Pinpoint the cell where the given text exists, returning its (x, y) midpoint coordinate. 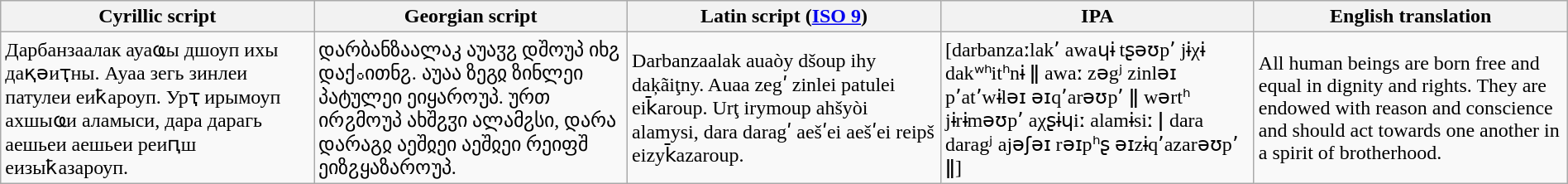
Darbanzaalak auaòy dšoup ihy daķãiţny. Auaa zegʹ zinlei patulei eik̄aroup. Urţ irymoup ahšyòi alamysi, dara daragʹ aešʹei aešʹei reipš eizyk̄azaroup. (784, 108)
IPA (1097, 17)
Cyrillic script (157, 17)
Дарбанзаалак ауаҩы дшоуп ихы дақәиҭны. Ауаа зегь зинлеи патулеи еиҟароуп. Урҭ ирымоуп ахшыҩи аламыси, дара дарагь аешьеи аешьеи реиԥш еизыҟазароуп. (157, 108)
Latin script (ISO 9) (784, 17)
English translation (1411, 17)
Georgian script (471, 17)
დარბანზაალაკ აუაჳჷ დშოუპ იხჷ დაქჿითნჷ. აუაა ზეგჲ ზინლეი პატულეი ეიყაროუპ. ურთ ირჷმოუპ ახშჷჳი ალამჷსი, დარა დარაგჲ აეშჲეი აეშჲეი რეიფშ ეიზჷყაზაროუპ. (471, 108)
